Pinpoint the cell where the given text exists, returning its (x, y) midpoint coordinate. 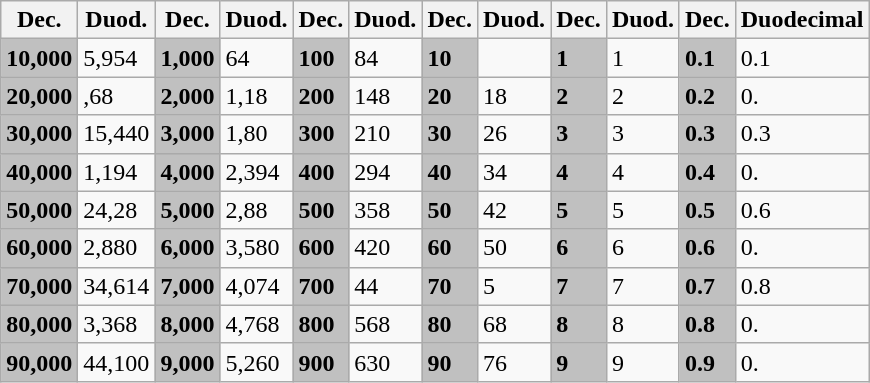
10 (450, 58)
44,100 (116, 362)
900 (321, 362)
Duodecimal (802, 20)
2,880 (116, 248)
7,000 (188, 286)
358 (386, 210)
5,954 (116, 58)
1,18 (256, 96)
80,000 (40, 324)
500 (321, 210)
1,194 (116, 172)
568 (386, 324)
9,000 (188, 362)
3,368 (116, 324)
10,000 (40, 58)
4,768 (256, 324)
0.9 (707, 362)
420 (386, 248)
294 (386, 172)
40,000 (40, 172)
50,000 (40, 210)
20,000 (40, 96)
34,614 (116, 286)
2,394 (256, 172)
26 (514, 134)
8,000 (188, 324)
24,28 (116, 210)
80 (450, 324)
300 (321, 134)
800 (321, 324)
84 (386, 58)
2,000 (188, 96)
5,000 (188, 210)
600 (321, 248)
44 (386, 286)
30 (450, 134)
90 (450, 362)
20 (450, 96)
30,000 (40, 134)
90,000 (40, 362)
40 (450, 172)
0.5 (707, 210)
68 (514, 324)
4,000 (188, 172)
700 (321, 286)
76 (514, 362)
0.7 (707, 286)
400 (321, 172)
4,074 (256, 286)
3,000 (188, 134)
0.4 (707, 172)
1,000 (188, 58)
60 (450, 248)
1,80 (256, 134)
3,580 (256, 248)
6,000 (188, 248)
,68 (116, 96)
70 (450, 286)
0.2 (707, 96)
2,88 (256, 210)
60,000 (40, 248)
64 (256, 58)
148 (386, 96)
210 (386, 134)
200 (321, 96)
630 (386, 362)
34 (514, 172)
70,000 (40, 286)
100 (321, 58)
5,260 (256, 362)
15,440 (116, 134)
18 (514, 96)
42 (514, 210)
